From the cell containing the given text, extract its center point as [x, y] coordinate. 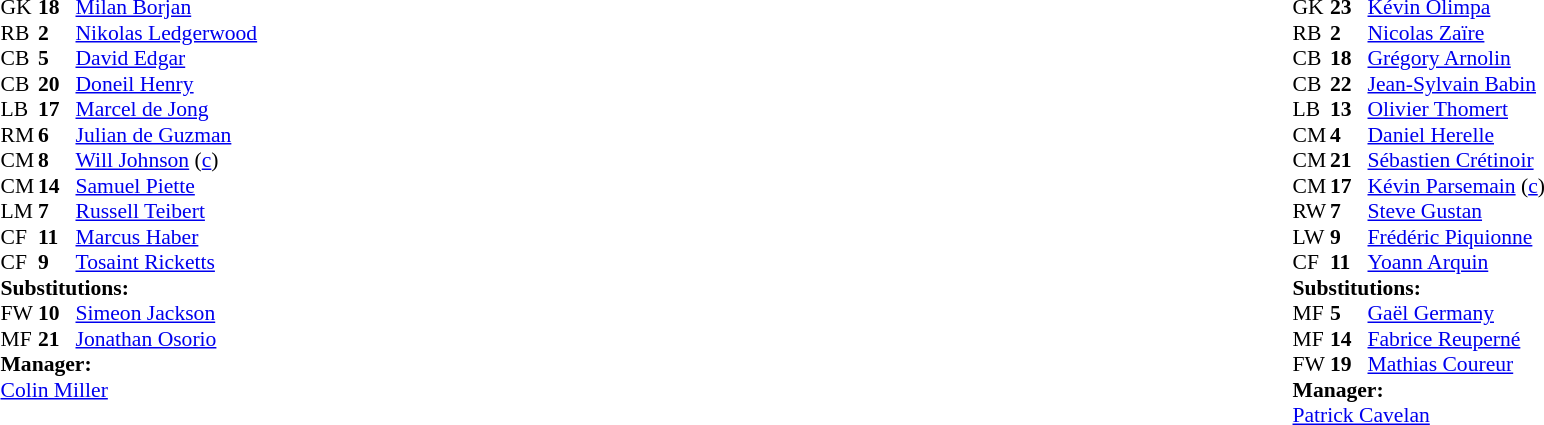
Doneil Henry [167, 84]
8 [57, 161]
22 [1349, 84]
20 [57, 84]
LW [1312, 237]
4 [1349, 135]
Substitutions: [128, 288]
Julian de Guzman [167, 135]
6 [57, 135]
Marcel de Jong [167, 109]
Simeon Jackson [167, 313]
Colin Miller [128, 390]
Tosaint Ricketts [167, 263]
19 [1349, 365]
RM [19, 135]
13 [1349, 109]
Jonathan Osorio [167, 339]
18 [1349, 59]
RW [1312, 211]
Manager: [128, 365]
Marcus Haber [167, 237]
Nikolas Ledgerwood [167, 33]
Russell Teibert [167, 211]
Samuel Piette [167, 186]
Will Johnson (c) [167, 161]
10 [57, 313]
LM [19, 211]
David Edgar [167, 59]
